Determine the [x, y] coordinate at the center of the cell enclosing the given text.  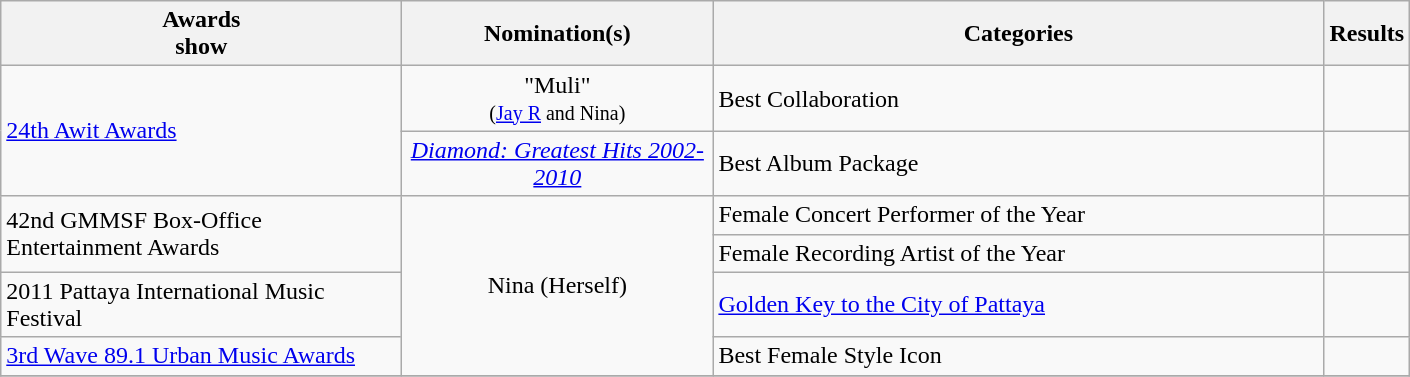
Best Female Style Icon [1018, 356]
Categories [1018, 34]
24th Awit Awards [202, 131]
Nomination(s) [558, 34]
Awardsshow [202, 34]
42nd GMMSF Box-Office Entertainment Awards [202, 234]
Nina (Herself) [558, 286]
Best Album Package [1018, 164]
Golden Key to the City of Pattaya [1018, 304]
Best Collaboration [1018, 98]
"Muli"(Jay R and Nina) [558, 98]
Diamond: Greatest Hits 2002-2010 [558, 164]
Results [1367, 34]
3rd Wave 89.1 Urban Music Awards [202, 356]
Female Concert Performer of the Year [1018, 215]
2011 Pattaya International Music Festival [202, 304]
Female Recording Artist of the Year [1018, 253]
